Return the (X, Y) coordinate for the center point of the cell that contains the specified text.  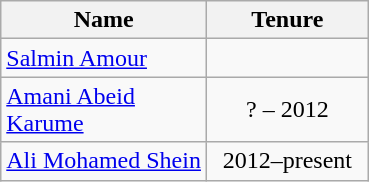
Tenure (288, 20)
Salmin Amour (104, 58)
? – 2012 (288, 110)
Ali Mohamed Shein (104, 161)
Amani Abeid Karume (104, 110)
Name (104, 20)
2012–present (288, 161)
